Locate the cell with the specified text and output its (X, Y) center coordinate. 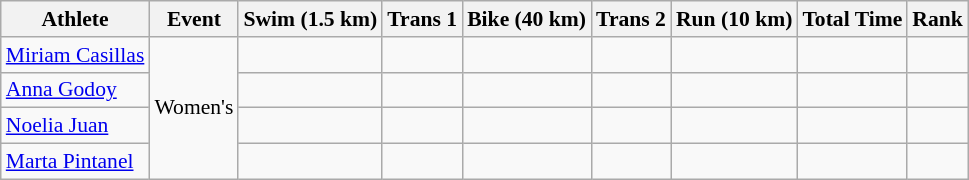
Total Time (852, 19)
Rank (938, 19)
Women's (194, 108)
Trans 1 (422, 19)
Anna Godoy (76, 90)
Trans 2 (631, 19)
Marta Pintanel (76, 162)
Miriam Casillas (76, 55)
Athlete (76, 19)
Swim (1.5 km) (310, 19)
Event (194, 19)
Bike (40 km) (526, 19)
Noelia Juan (76, 126)
Run (10 km) (734, 19)
